Provide the [X, Y] coordinate of the cell's center where the given text is located.  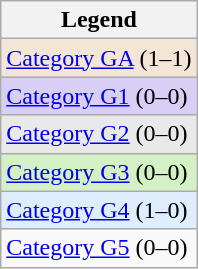
Category G3 (0–0) [99, 172]
Category G2 (0–0) [99, 134]
Category GA (1–1) [99, 58]
Category G1 (0–0) [99, 96]
Category G4 (1–0) [99, 210]
Legend [99, 20]
Category G5 (0–0) [99, 248]
